Determine the [X, Y] coordinate at the center of the cell enclosing the given text.  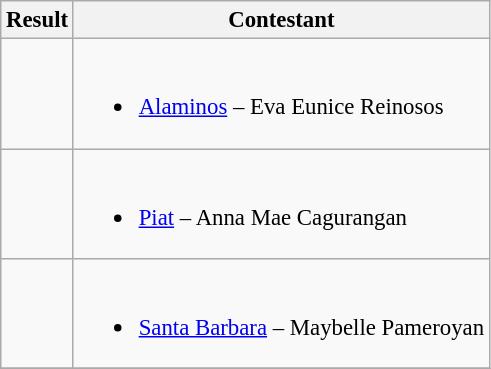
Santa Barbara – Maybelle Pameroyan [281, 314]
Piat – Anna Mae Cagurangan [281, 204]
Contestant [281, 20]
Result [38, 20]
Alaminos – Eva Eunice Reinosos [281, 94]
